Return the [X, Y] coordinate for the center point of the cell that contains the specified text.  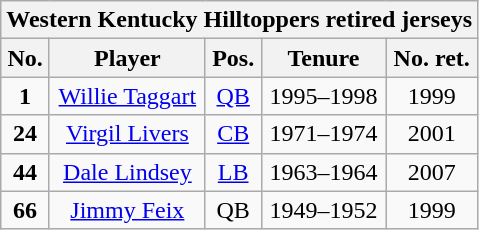
Dale Lindsey [127, 172]
1949–1952 [324, 210]
1 [26, 96]
1971–1974 [324, 134]
1995–1998 [324, 96]
LB [233, 172]
1963–1964 [324, 172]
Western Kentucky Hilltoppers retired jerseys [240, 20]
66 [26, 210]
Jimmy Feix [127, 210]
44 [26, 172]
CB [233, 134]
Virgil Livers [127, 134]
24 [26, 134]
2007 [432, 172]
No. [26, 58]
Player [127, 58]
No. ret. [432, 58]
Willie Taggart [127, 96]
Pos. [233, 58]
Tenure [324, 58]
2001 [432, 134]
